Output the (x, y) coordinate of the center of the cell containing the given text.  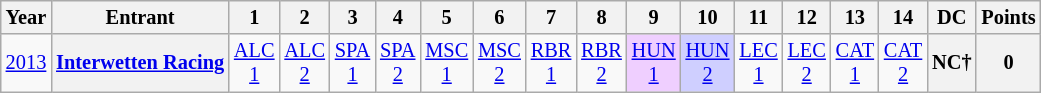
11 (758, 17)
1 (254, 17)
10 (708, 17)
7 (551, 17)
ALC2 (304, 63)
Points (1008, 17)
RBR2 (601, 63)
5 (446, 17)
3 (352, 17)
Entrant (140, 17)
Interwetten Racing (140, 63)
CAT1 (855, 63)
4 (398, 17)
SPA1 (352, 63)
MSC2 (500, 63)
Year (26, 17)
CAT2 (903, 63)
6 (500, 17)
2 (304, 17)
RBR1 (551, 63)
HUN1 (654, 63)
SPA2 (398, 63)
LEC2 (807, 63)
14 (903, 17)
NC† (952, 63)
MSC1 (446, 63)
DC (952, 17)
12 (807, 17)
2013 (26, 63)
LEC1 (758, 63)
9 (654, 17)
0 (1008, 63)
13 (855, 17)
8 (601, 17)
ALC1 (254, 63)
HUN2 (708, 63)
